Locate the cell with the specified text and output its (x, y) center coordinate. 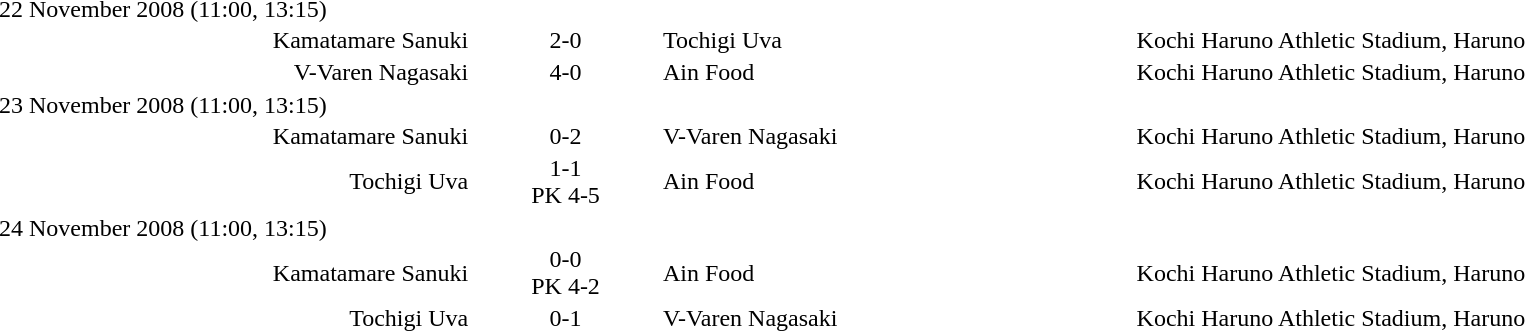
Tochigi Uva (897, 41)
4-0 (566, 72)
0-2 (566, 137)
2-0 (566, 41)
V-Varen Nagasaki (897, 137)
0-0PK 4-2 (566, 272)
1-1PK 4-5 (566, 182)
